For the text-containing cell, return its midpoint in [X, Y] coordinate format. 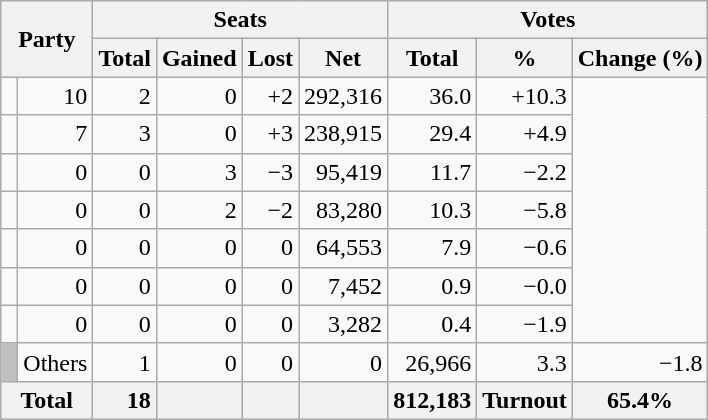
Net [344, 58]
−1.9 [525, 324]
29.4 [432, 134]
+4.9 [525, 134]
−2 [270, 210]
812,183 [432, 400]
64,553 [344, 248]
238,915 [344, 134]
% [525, 58]
Others [56, 362]
Seats [240, 20]
7,452 [344, 286]
+10.3 [525, 96]
18 [125, 400]
65.4% [640, 400]
−0.6 [525, 248]
−0.0 [525, 286]
0.4 [432, 324]
11.7 [432, 172]
+2 [270, 96]
Party [47, 39]
10 [56, 96]
95,419 [344, 172]
0.9 [432, 286]
1 [125, 362]
+3 [270, 134]
7.9 [432, 248]
36.0 [432, 96]
−5.8 [525, 210]
7 [56, 134]
292,316 [344, 96]
83,280 [344, 210]
−3 [270, 172]
Votes [548, 20]
Turnout [525, 400]
−2.2 [525, 172]
26,966 [432, 362]
10.3 [432, 210]
Gained [199, 58]
Lost [270, 58]
3,282 [344, 324]
−1.8 [640, 362]
3.3 [525, 362]
Change (%) [640, 58]
